Return [X, Y] of the center of cell containing provided text 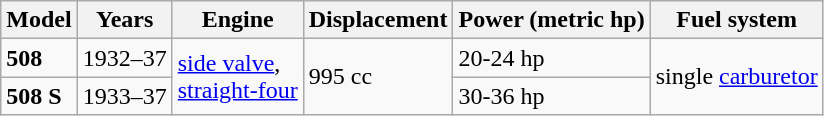
side valve,straight-four [238, 77]
995 cc [378, 77]
Fuel system [736, 20]
1932–37 [124, 58]
single carburetor [736, 77]
30-36 hp [552, 96]
1933–37 [124, 96]
20-24 hp [552, 58]
Engine [238, 20]
508 S [39, 96]
Years [124, 20]
508 [39, 58]
Power (metric hp) [552, 20]
Displacement [378, 20]
Model [39, 20]
